Detect which cell encompasses the target text, then output its [X, Y] center coordinate. 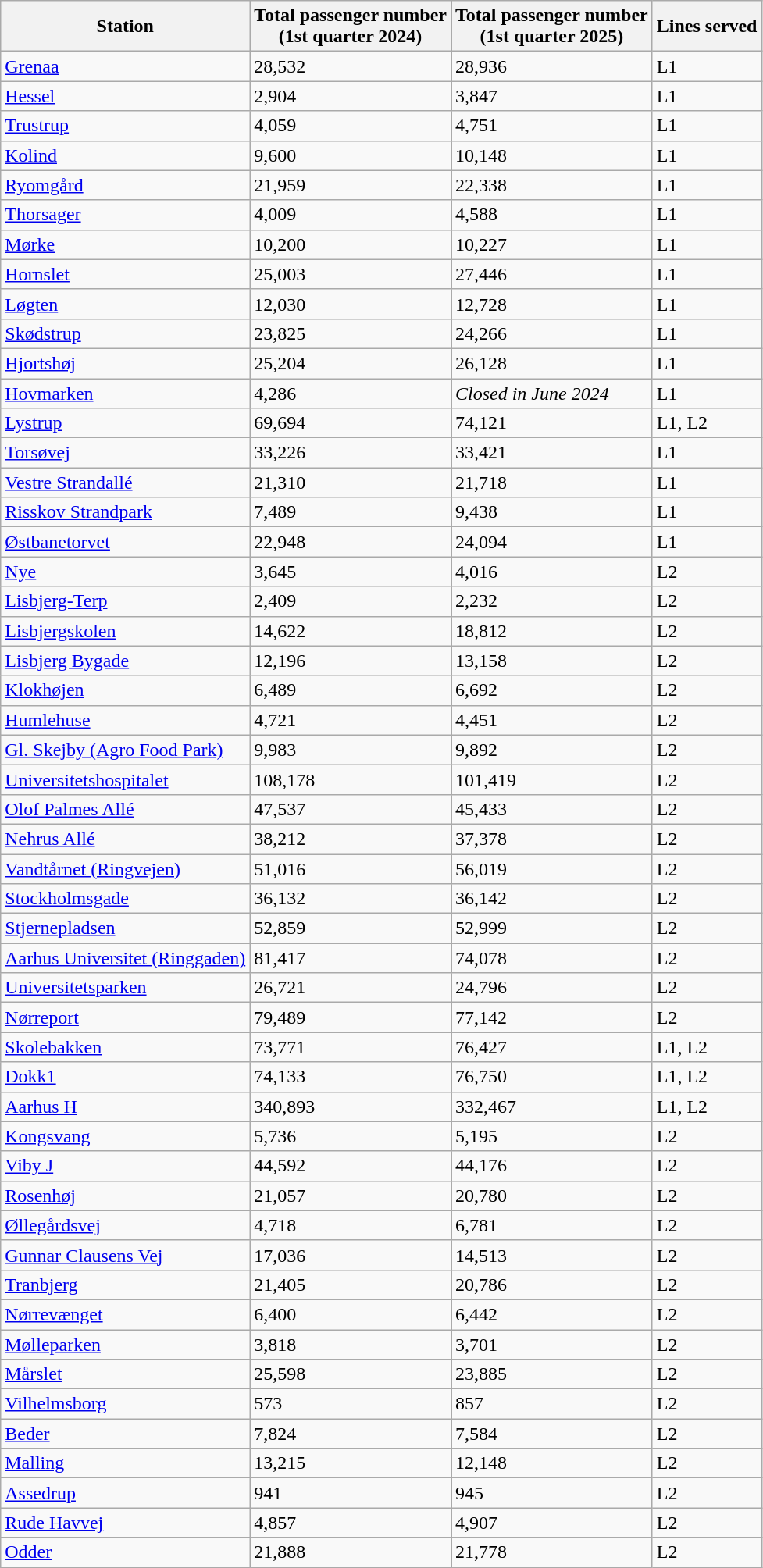
6,489 [351, 690]
4,059 [351, 126]
332,467 [552, 1107]
Malling [125, 1463]
76,750 [552, 1077]
3,818 [351, 1344]
945 [552, 1493]
45,433 [552, 809]
108,178 [351, 779]
12,030 [351, 304]
573 [351, 1404]
10,200 [351, 244]
Station [125, 27]
4,857 [351, 1523]
21,718 [552, 483]
12,728 [552, 304]
Rude Havvej [125, 1523]
9,600 [351, 155]
Total passenger number(1st quarter 2025) [552, 27]
20,780 [552, 1196]
9,438 [552, 512]
4,286 [351, 393]
21,057 [351, 1196]
27,446 [552, 274]
Olof Palmes Allé [125, 809]
26,128 [552, 363]
79,489 [351, 1017]
24,266 [552, 333]
Gl. Skejby (Agro Food Park) [125, 750]
857 [552, 1404]
Hjortshøj [125, 363]
7,824 [351, 1434]
Løgten [125, 304]
21,405 [351, 1285]
2,409 [351, 601]
25,204 [351, 363]
10,227 [552, 244]
Stockholmsgade [125, 899]
Nørreport [125, 1017]
6,781 [552, 1225]
77,142 [552, 1017]
26,721 [351, 988]
28,532 [351, 66]
Østbanetorvet [125, 542]
Vilhelmsborg [125, 1404]
Total passenger number(1st quarter 2024) [351, 27]
3,701 [552, 1344]
6,400 [351, 1314]
Rosenhøj [125, 1196]
2,904 [351, 96]
Hessel [125, 96]
10,148 [552, 155]
76,427 [552, 1047]
24,094 [552, 542]
Vestre Strandallé [125, 483]
Thorsager [125, 215]
73,771 [351, 1047]
17,036 [351, 1255]
38,212 [351, 839]
74,121 [552, 423]
Vandtårnet (Ringvejen) [125, 869]
Universitetshospitalet [125, 779]
22,948 [351, 542]
Klokhøjen [125, 690]
21,310 [351, 483]
Kolind [125, 155]
24,796 [552, 988]
Aarhus Universitet (Ringgaden) [125, 958]
Dokk1 [125, 1077]
340,893 [351, 1107]
Øllegårdsvej [125, 1225]
4,751 [552, 126]
69,694 [351, 423]
Stjernepladsen [125, 928]
25,003 [351, 274]
14,513 [552, 1255]
52,999 [552, 928]
Mørke [125, 244]
Mårslet [125, 1374]
3,645 [351, 572]
Skødstrup [125, 333]
33,226 [351, 453]
4,016 [552, 572]
6,442 [552, 1314]
14,622 [351, 631]
Lisbjergskolen [125, 631]
5,736 [351, 1136]
Nehrus Allé [125, 839]
Gunnar Clausens Vej [125, 1255]
22,338 [552, 185]
4,718 [351, 1225]
Hornslet [125, 274]
101,419 [552, 779]
Mølleparken [125, 1344]
Aarhus H [125, 1107]
25,598 [351, 1374]
Nørrevænget [125, 1314]
Lisbjerg Bygade [125, 661]
36,142 [552, 899]
28,936 [552, 66]
Closed in June 2024 [552, 393]
Viby J [125, 1166]
2,232 [552, 601]
4,009 [351, 215]
Beder [125, 1434]
Hovmarken [125, 393]
23,885 [552, 1374]
12,148 [552, 1463]
37,378 [552, 839]
Ryomgård [125, 185]
36,132 [351, 899]
81,417 [351, 958]
3,847 [552, 96]
5,195 [552, 1136]
Trustrup [125, 126]
Torsøvej [125, 453]
18,812 [552, 631]
44,592 [351, 1166]
4,588 [552, 215]
74,133 [351, 1077]
Tranbjerg [125, 1285]
Universitetsparken [125, 988]
21,959 [351, 185]
56,019 [552, 869]
Kongsvang [125, 1136]
12,196 [351, 661]
7,584 [552, 1434]
4,907 [552, 1523]
Humlehuse [125, 720]
44,176 [552, 1166]
13,158 [552, 661]
74,078 [552, 958]
20,786 [552, 1285]
Risskov Strandpark [125, 512]
Nye [125, 572]
Skolebakken [125, 1047]
4,451 [552, 720]
52,859 [351, 928]
51,016 [351, 869]
Grenaa [125, 66]
21,888 [351, 1552]
Assedrup [125, 1493]
9,983 [351, 750]
941 [351, 1493]
Lisbjerg-Terp [125, 601]
Lystrup [125, 423]
Lines served [707, 27]
Odder [125, 1552]
23,825 [351, 333]
47,537 [351, 809]
4,721 [351, 720]
9,892 [552, 750]
21,778 [552, 1552]
7,489 [351, 512]
13,215 [351, 1463]
6,692 [552, 690]
33,421 [552, 453]
